Provide the [X, Y] coordinate of the cell's center where the given text is located.  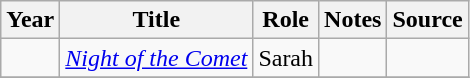
Title [156, 20]
Year [30, 20]
Sarah [286, 58]
Notes [353, 20]
Role [286, 20]
Source [428, 20]
Night of the Comet [156, 58]
